For the text-containing cell, return its midpoint in (x, y) coordinate format. 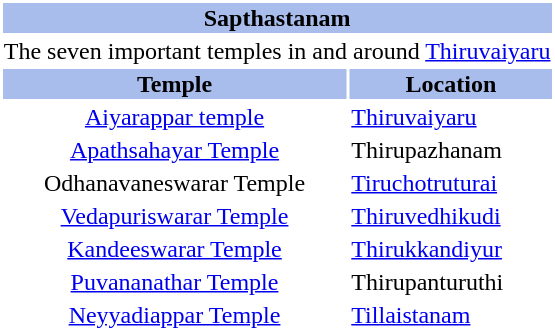
Location (451, 84)
Tillaistanam (451, 315)
Thiruvaiyaru (451, 117)
Vedapuriswarar Temple (174, 216)
Puvananathar Temple (174, 282)
Thirukkandiyur (451, 249)
Thiruvedhikudi (451, 216)
Sapthastanam (277, 18)
Aiyarappar temple (174, 117)
Thirupanturuthi (451, 282)
Odhanavaneswarar Temple (174, 183)
Tiruchotruturai (451, 183)
Kandeeswarar Temple (174, 249)
Neyyadiappar Temple (174, 315)
The seven important temples in and around Thiruvaiyaru (277, 51)
Temple (174, 84)
Thirupazhanam (451, 150)
Apathsahayar Temple (174, 150)
